Scan for the cell matching the given text and deliver its [x, y] coordinate at center. 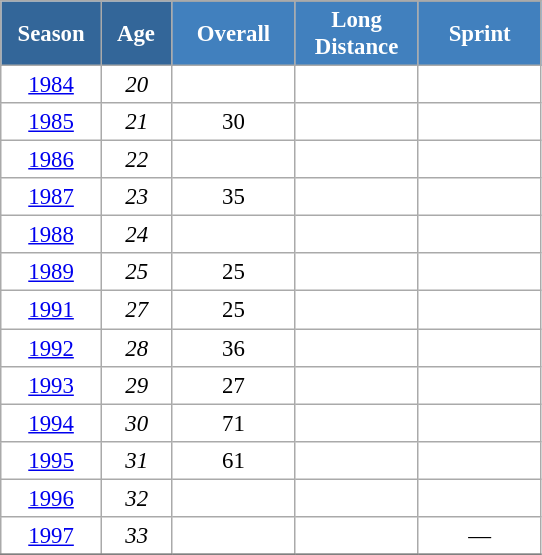
35 [234, 197]
1997 [52, 536]
1991 [52, 310]
21 [136, 122]
1987 [52, 197]
23 [136, 197]
24 [136, 235]
— [480, 536]
1992 [52, 348]
Sprint [480, 34]
33 [136, 536]
20 [136, 85]
28 [136, 348]
1993 [52, 385]
Age [136, 34]
1986 [52, 160]
1985 [52, 122]
1996 [52, 498]
1994 [52, 423]
22 [136, 160]
36 [234, 348]
71 [234, 423]
Overall [234, 34]
61 [234, 460]
1988 [52, 235]
Long Distance [356, 34]
1995 [52, 460]
32 [136, 498]
1984 [52, 85]
1989 [52, 273]
29 [136, 385]
31 [136, 460]
Season [52, 34]
